Provide the (x, y) coordinate of the cell's center where the given text is located.  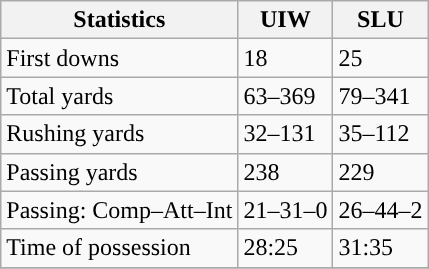
21–31–0 (286, 210)
238 (286, 172)
229 (380, 172)
Passing: Comp–Att–Int (120, 210)
28:25 (286, 248)
First downs (120, 58)
Rushing yards (120, 134)
Total yards (120, 96)
Time of possession (120, 248)
35–112 (380, 134)
18 (286, 58)
25 (380, 58)
SLU (380, 20)
Statistics (120, 20)
26–44–2 (380, 210)
UIW (286, 20)
32–131 (286, 134)
31:35 (380, 248)
63–369 (286, 96)
79–341 (380, 96)
Passing yards (120, 172)
